Search for the cell housing the specified text and yield its (X, Y) center coordinate. 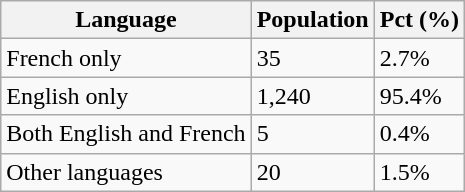
35 (312, 58)
95.4% (419, 96)
Other languages (126, 172)
Population (312, 20)
French only (126, 58)
Both English and French (126, 134)
20 (312, 172)
Language (126, 20)
2.7% (419, 58)
1,240 (312, 96)
Pct (%) (419, 20)
5 (312, 134)
0.4% (419, 134)
English only (126, 96)
1.5% (419, 172)
